Return [x, y] of the center of cell containing provided text 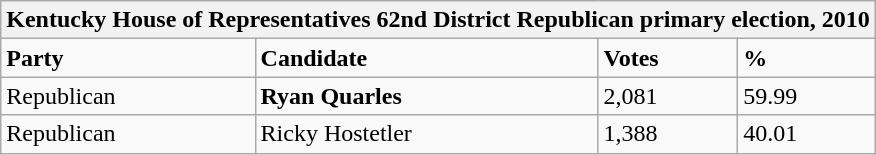
Party [128, 58]
59.99 [806, 96]
40.01 [806, 134]
Kentucky House of Representatives 62nd District Republican primary election, 2010 [438, 20]
2,081 [668, 96]
% [806, 58]
Votes [668, 58]
Candidate [426, 58]
1,388 [668, 134]
Ricky Hostetler [426, 134]
Ryan Quarles [426, 96]
